Identify which cell holds the provided text, then report its (X, Y) central coordinate. 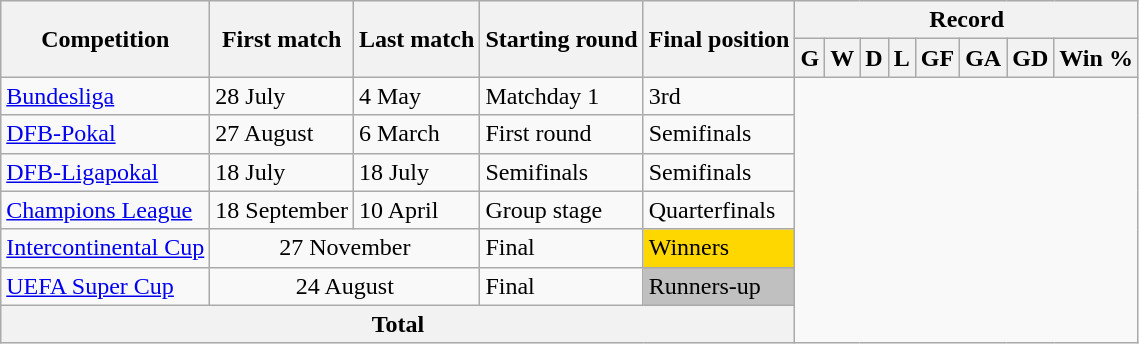
Intercontinental Cup (106, 248)
Last match (416, 39)
GA (984, 58)
27 August (282, 134)
Group stage (562, 210)
Competition (106, 39)
Champions League (106, 210)
Total (398, 324)
4 May (416, 96)
24 August (345, 286)
Winners (719, 248)
W (842, 58)
3rd (719, 96)
Quarterfinals (719, 210)
Bundesliga (106, 96)
28 July (282, 96)
UEFA Super Cup (106, 286)
Final position (719, 39)
Win % (1096, 58)
Matchday 1 (562, 96)
6 March (416, 134)
GF (937, 58)
First round (562, 134)
D (874, 58)
L (902, 58)
DFB-Ligapokal (106, 172)
Runners-up (719, 286)
18 September (282, 210)
Starting round (562, 39)
10 April (416, 210)
First match (282, 39)
Record (966, 20)
G (810, 58)
GD (1030, 58)
DFB-Pokal (106, 134)
27 November (345, 248)
